Capture the cell that displays the provided text and extract its (x, y) central coordinate. 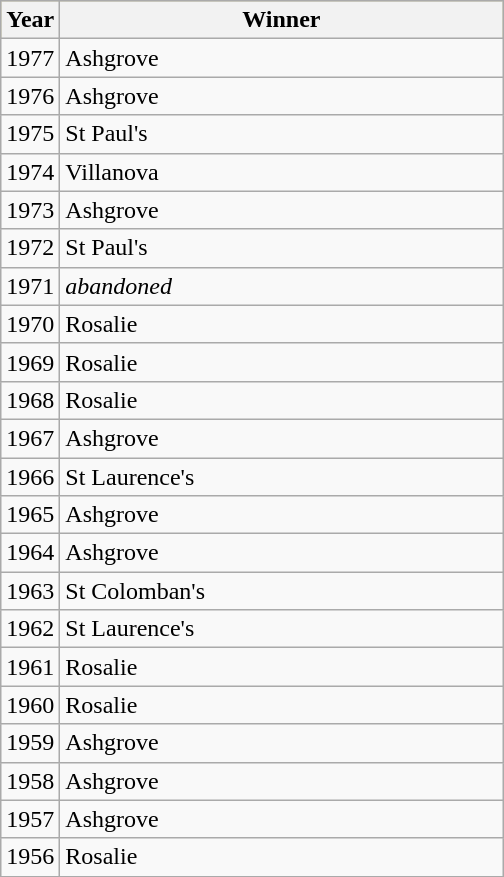
1974 (30, 172)
1977 (30, 58)
abandoned (282, 286)
1976 (30, 96)
1975 (30, 134)
1971 (30, 286)
1957 (30, 819)
1972 (30, 248)
1973 (30, 210)
Year (30, 20)
1961 (30, 667)
1959 (30, 743)
1964 (30, 553)
1962 (30, 629)
1968 (30, 400)
1956 (30, 857)
1958 (30, 781)
Winner (282, 20)
Villanova (282, 172)
1960 (30, 705)
1966 (30, 477)
St Colomban's (282, 591)
1965 (30, 515)
1967 (30, 438)
1963 (30, 591)
1969 (30, 362)
1970 (30, 324)
